Scan for the cell matching the given text and deliver its [x, y] coordinate at center. 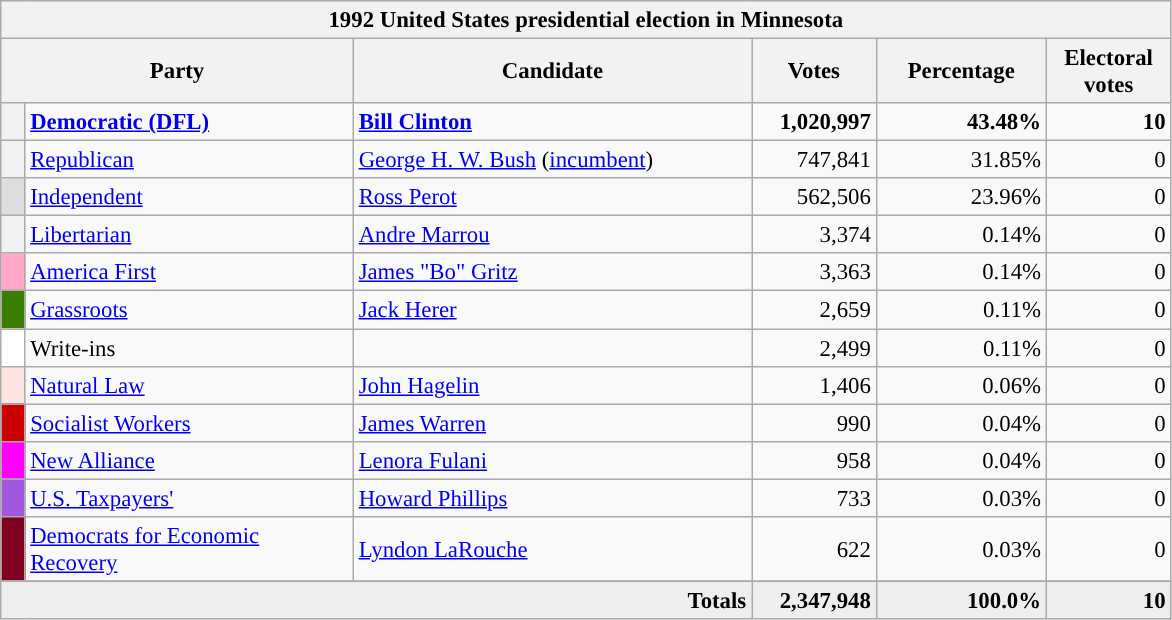
Electoral votes [1108, 72]
562,506 [814, 197]
Jack Herer [552, 310]
George H. W. Bush (incumbent) [552, 160]
John Hagelin [552, 385]
Votes [814, 72]
747,841 [814, 160]
2,659 [814, 310]
Write-ins [189, 348]
James Warren [552, 423]
Bill Clinton [552, 122]
Party [178, 72]
23.96% [961, 197]
100.0% [961, 600]
1,020,997 [814, 122]
Democratic (DFL) [189, 122]
Socialist Workers [189, 423]
New Alliance [189, 460]
Democrats for Economic Recovery [189, 550]
James "Bo" Gritz [552, 273]
990 [814, 423]
733 [814, 498]
Andre Marrou [552, 235]
Howard Phillips [552, 498]
Grassroots [189, 310]
Totals [376, 600]
Natural Law [189, 385]
U.S. Taxpayers' [189, 498]
Lenora Fulani [552, 460]
31.85% [961, 160]
Candidate [552, 72]
1,406 [814, 385]
43.48% [961, 122]
Republican [189, 160]
America First [189, 273]
3,363 [814, 273]
958 [814, 460]
2,347,948 [814, 600]
0.06% [961, 385]
Percentage [961, 72]
Lyndon LaRouche [552, 550]
1992 United States presidential election in Minnesota [586, 20]
Ross Perot [552, 197]
3,374 [814, 235]
Independent [189, 197]
Libertarian [189, 235]
2,499 [814, 348]
622 [814, 550]
